Identify which cell holds the provided text, then report its [X, Y] central coordinate. 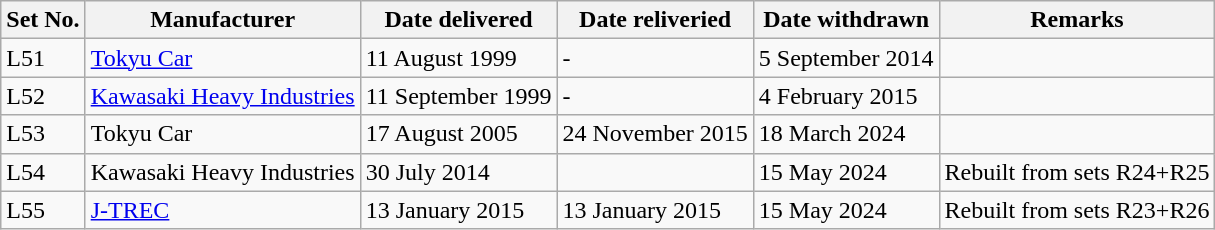
30 July 2014 [458, 172]
L55 [43, 210]
Rebuilt from sets R24+R25 [1077, 172]
24 November 2015 [655, 134]
L53 [43, 134]
Remarks [1077, 20]
Manufacturer [222, 20]
Rebuilt from sets R23+R26 [1077, 210]
Date delivered [458, 20]
11 September 1999 [458, 96]
Date reliveried [655, 20]
J-TREC [222, 210]
4 February 2015 [846, 96]
17 August 2005 [458, 134]
L54 [43, 172]
18 March 2024 [846, 134]
Date withdrawn [846, 20]
Set No. [43, 20]
5 September 2014 [846, 58]
L52 [43, 96]
11 August 1999 [458, 58]
L51 [43, 58]
